Return (x, y) of the center of cell containing provided text 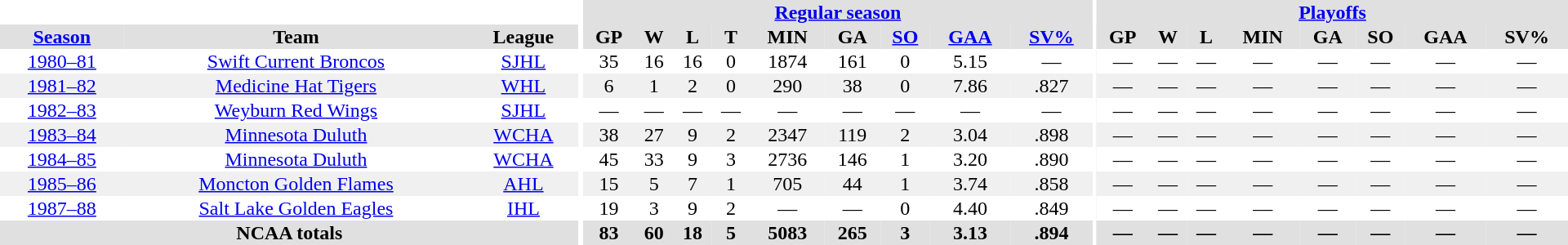
1874 (787, 61)
1983–84 (62, 135)
44 (853, 184)
IHL (523, 208)
AHL (523, 184)
Team (296, 37)
.898 (1052, 135)
33 (653, 159)
1981–82 (62, 86)
Salt Lake Golden Eagles (296, 208)
League (523, 37)
NCAA totals (289, 233)
45 (609, 159)
265 (853, 233)
WHL (523, 86)
1982–83 (62, 110)
1980–81 (62, 61)
146 (853, 159)
7.86 (970, 86)
3.04 (970, 135)
3.20 (970, 159)
3.74 (970, 184)
2347 (787, 135)
2736 (787, 159)
.858 (1052, 184)
83 (609, 233)
15 (609, 184)
161 (853, 61)
Season (62, 37)
6 (609, 86)
1984–85 (62, 159)
290 (787, 86)
5.15 (970, 61)
.890 (1052, 159)
3.13 (970, 233)
5083 (787, 233)
18 (693, 233)
T (730, 37)
7 (693, 184)
60 (653, 233)
Weyburn Red Wings (296, 110)
.827 (1052, 86)
1987–88 (62, 208)
Medicine Hat Tigers (296, 86)
Regular season (838, 12)
.894 (1052, 233)
119 (853, 135)
Playoffs (1333, 12)
4.40 (970, 208)
Moncton Golden Flames (296, 184)
.849 (1052, 208)
1985–86 (62, 184)
27 (653, 135)
19 (609, 208)
Swift Current Broncos (296, 61)
705 (787, 184)
35 (609, 61)
